Search for the cell housing the specified text and yield its (x, y) center coordinate. 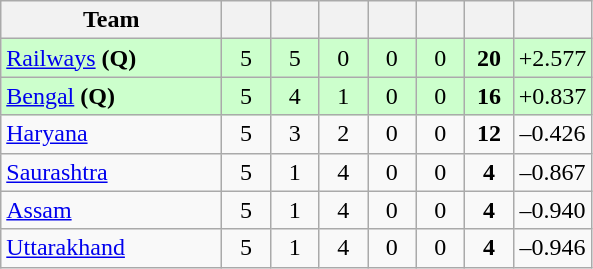
Assam (112, 210)
3 (294, 134)
Railways (Q) (112, 58)
2 (344, 134)
Team (112, 20)
–0.946 (552, 248)
16 (490, 96)
–0.426 (552, 134)
Bengal (Q) (112, 96)
+2.577 (552, 58)
20 (490, 58)
+0.837 (552, 96)
Uttarakhand (112, 248)
–0.940 (552, 210)
Haryana (112, 134)
12 (490, 134)
Saurashtra (112, 172)
–0.867 (552, 172)
